Capture the cell that displays the provided text and extract its [X, Y] central coordinate. 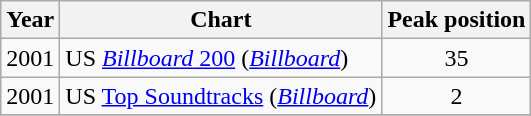
US Billboard 200 (Billboard) [221, 58]
2 [456, 96]
Peak position [456, 20]
US Top Soundtracks (Billboard) [221, 96]
Chart [221, 20]
Year [30, 20]
35 [456, 58]
